Determine the [x, y] coordinate at the center of the cell enclosing the given text.  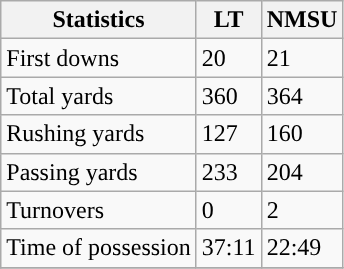
22:49 [302, 248]
37:11 [228, 248]
364 [302, 96]
233 [228, 172]
204 [302, 172]
127 [228, 134]
Total yards [99, 96]
2 [302, 210]
First downs [99, 58]
Turnovers [99, 210]
NMSU [302, 20]
21 [302, 58]
20 [228, 58]
Passing yards [99, 172]
Time of possession [99, 248]
0 [228, 210]
Statistics [99, 20]
360 [228, 96]
Rushing yards [99, 134]
LT [228, 20]
160 [302, 134]
